Return the (X, Y) coordinate for the center point of the cell that contains the specified text.  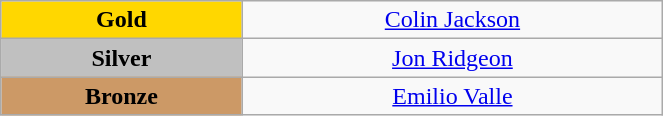
Gold (122, 20)
Silver (122, 58)
Emilio Valle (452, 96)
Jon Ridgeon (452, 58)
Bronze (122, 96)
Colin Jackson (452, 20)
